Return the [x, y] coordinate for the center point of the cell that contains the specified text.  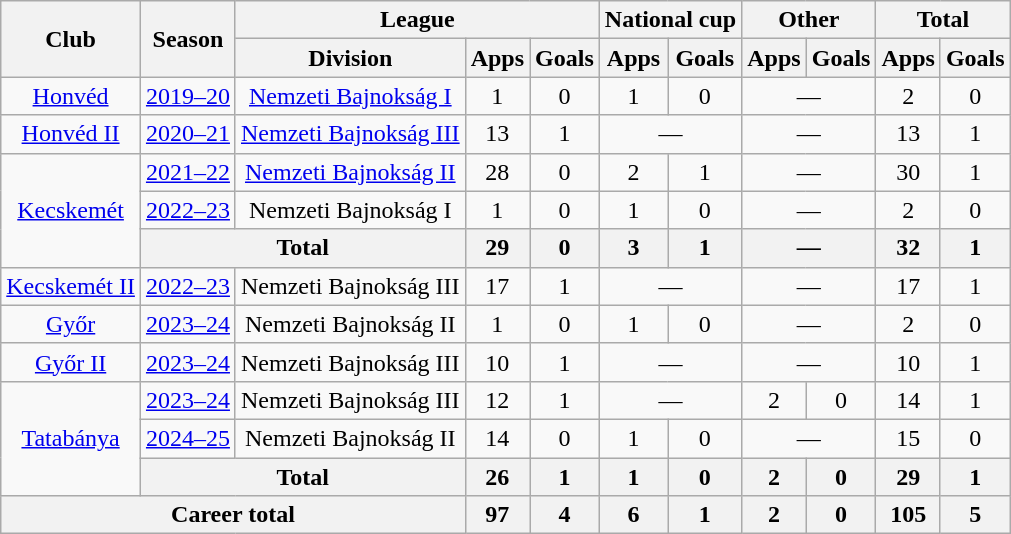
Kecskemét [71, 210]
12 [497, 400]
Győr II [71, 362]
4 [565, 515]
26 [497, 477]
97 [497, 515]
105 [908, 515]
League [417, 20]
30 [908, 172]
3 [633, 248]
Club [71, 39]
28 [497, 172]
6 [633, 515]
Tatabánya [71, 438]
Career total [233, 515]
5 [975, 515]
Kecskemét II [71, 286]
2024–25 [188, 438]
Division [350, 58]
Győr [71, 324]
2020–21 [188, 134]
32 [908, 248]
National cup [670, 20]
Other [809, 20]
2019–20 [188, 96]
2021–22 [188, 172]
15 [908, 438]
Honvéd [71, 96]
Honvéd II [71, 134]
Season [188, 39]
